Search for the cell housing the specified text and yield its (X, Y) center coordinate. 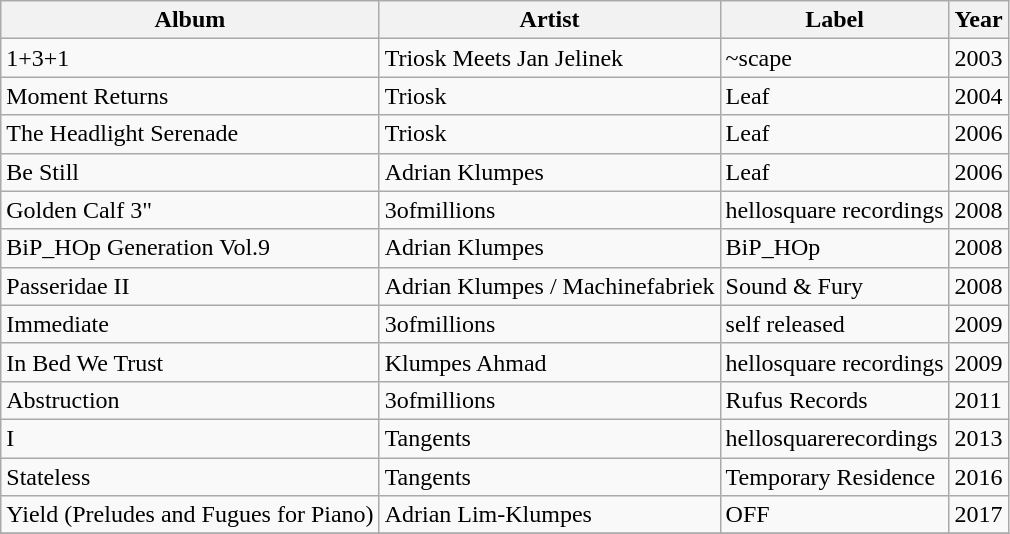
Moment Returns (190, 96)
Artist (550, 20)
Adrian Lim-Klumpes (550, 515)
hellosquarerecordings (834, 438)
Klumpes Ahmad (550, 362)
Temporary Residence (834, 477)
Yield (Preludes and Fugues for Piano) (190, 515)
Stateless (190, 477)
2013 (978, 438)
Immediate (190, 324)
Label (834, 20)
BiP_HOp Generation Vol.9 (190, 248)
self released (834, 324)
Sound & Fury (834, 286)
OFF (834, 515)
2004 (978, 96)
The Headlight Serenade (190, 134)
Triosk Meets Jan Jelinek (550, 58)
I (190, 438)
Year (978, 20)
2003 (978, 58)
In Bed We Trust (190, 362)
~scape (834, 58)
Album (190, 20)
Be Still (190, 172)
Abstruction (190, 400)
Rufus Records (834, 400)
Golden Calf 3" (190, 210)
2016 (978, 477)
2011 (978, 400)
Passeridae II (190, 286)
2017 (978, 515)
Adrian Klumpes / Machinefabriek (550, 286)
BiP_HOp (834, 248)
1+3+1 (190, 58)
